Return [X, Y] of the center of cell containing provided text 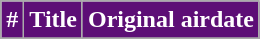
# [12, 20]
Title [54, 20]
Original airdate [170, 20]
